Provide the [X, Y] coordinate of the cell's center where the given text is located.  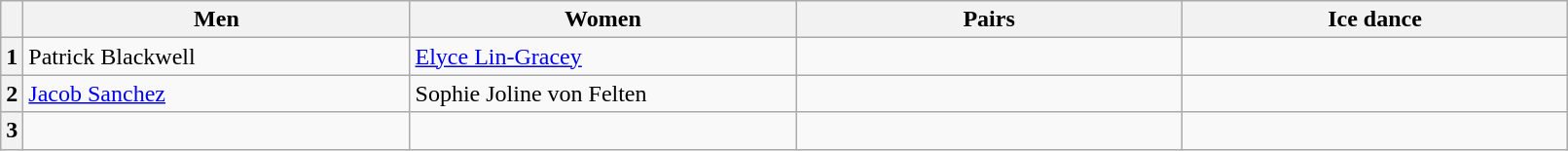
Pairs [989, 19]
1 [12, 57]
3 [12, 131]
Jacob Sanchez [216, 94]
Women [603, 19]
Men [216, 19]
Ice dance [1374, 19]
Elyce Lin-Gracey [603, 57]
Patrick Blackwell [216, 57]
2 [12, 94]
Sophie Joline von Felten [603, 94]
